Pinpoint the cell where the given text exists, returning its (x, y) midpoint coordinate. 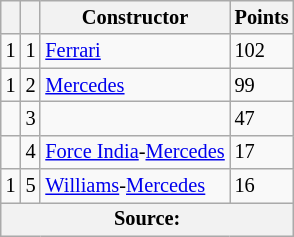
4 (31, 152)
Source: (148, 219)
5 (31, 186)
102 (262, 51)
16 (262, 186)
3 (31, 118)
2 (31, 85)
Constructor (134, 17)
Williams-Mercedes (134, 186)
Ferrari (134, 51)
47 (262, 118)
99 (262, 85)
Force India-Mercedes (134, 152)
Points (262, 17)
Mercedes (134, 85)
17 (262, 152)
